From the cell containing the given text, extract its center point as (x, y) coordinate. 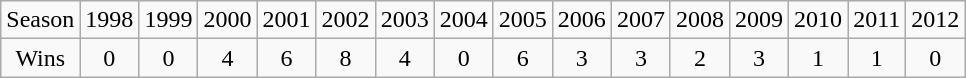
2003 (404, 20)
Wins (40, 58)
2005 (522, 20)
2004 (464, 20)
2010 (818, 20)
2012 (936, 20)
1999 (168, 20)
8 (346, 58)
2007 (640, 20)
Season (40, 20)
2006 (582, 20)
2011 (877, 20)
2002 (346, 20)
2000 (228, 20)
2001 (286, 20)
2 (700, 58)
1998 (110, 20)
2008 (700, 20)
2009 (758, 20)
